From the cell containing the given text, extract its center point as [x, y] coordinate. 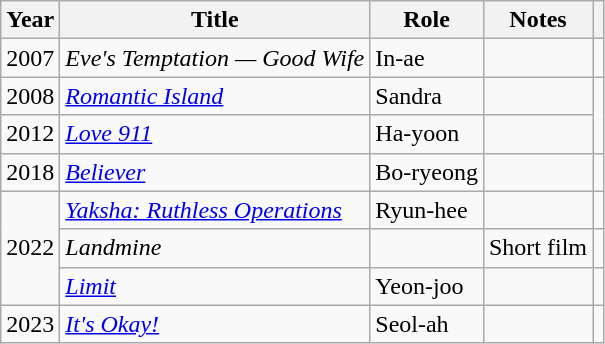
Love 911 [215, 134]
Yeon-joo [427, 286]
2023 [30, 324]
Ha-yoon [427, 134]
It's Okay! [215, 324]
Role [427, 20]
Eve's Temptation — Good Wife [215, 58]
Ryun-hee [427, 210]
Landmine [215, 248]
Year [30, 20]
Bo-ryeong [427, 172]
Romantic Island [215, 96]
2012 [30, 134]
Seol-ah [427, 324]
In-ae [427, 58]
Yaksha: Ruthless Operations [215, 210]
2007 [30, 58]
Notes [538, 20]
Sandra [427, 96]
2018 [30, 172]
Title [215, 20]
Short film [538, 248]
2008 [30, 96]
Limit [215, 286]
2022 [30, 248]
Believer [215, 172]
